Search for the cell housing the specified text and yield its (x, y) center coordinate. 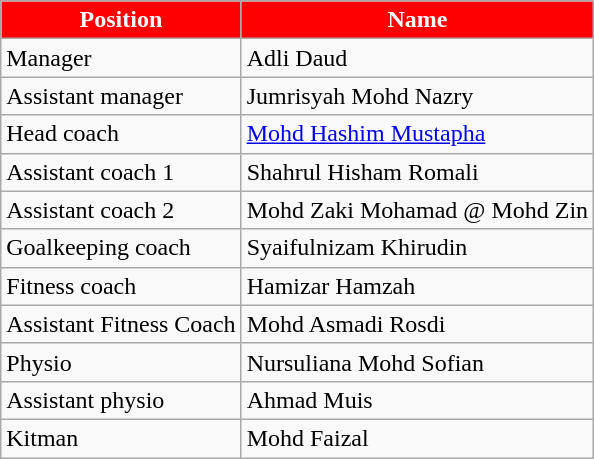
Shahrul Hisham Romali (417, 172)
Adli Daud (417, 58)
Fitness coach (121, 286)
Assistant coach 1 (121, 172)
Syaifulnizam Khirudin (417, 248)
Assistant coach 2 (121, 210)
Manager (121, 58)
Goalkeeping coach (121, 248)
Position (121, 20)
Assistant physio (121, 400)
Mohd Zaki Mohamad @ Mohd Zin (417, 210)
Hamizar Hamzah (417, 286)
Head coach (121, 134)
Mohd Faizal (417, 438)
Nursuliana Mohd Sofian (417, 362)
Physio (121, 362)
Ahmad Muis (417, 400)
Kitman (121, 438)
Assistant Fitness Coach (121, 324)
Mohd Hashim Mustapha (417, 134)
Mohd Asmadi Rosdi (417, 324)
Assistant manager (121, 96)
Jumrisyah Mohd Nazry (417, 96)
Name (417, 20)
